Search for the cell housing the specified text and yield its (x, y) center coordinate. 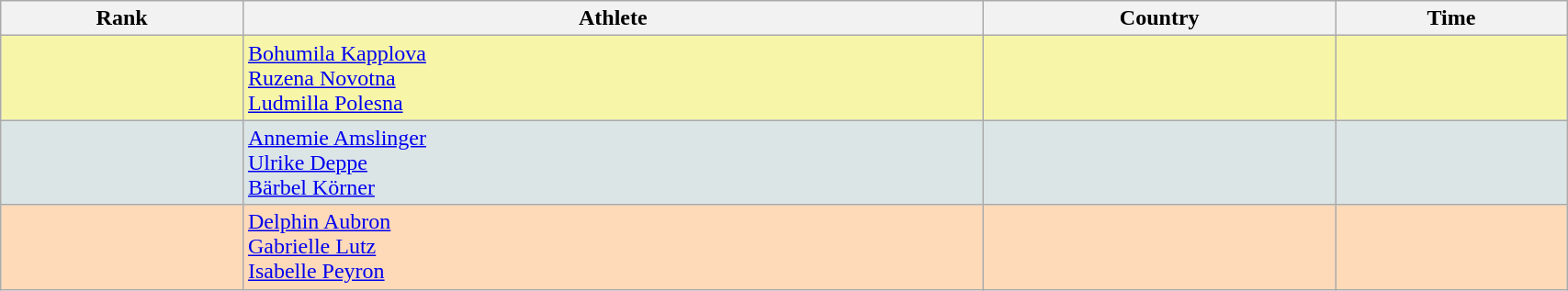
Country (1159, 18)
Annemie AmslingerUlrike DeppeBärbel Körner (613, 162)
Delphin AubronGabrielle LutzIsabelle Peyron (613, 247)
Rank (122, 18)
Time (1451, 18)
Bohumila KapplovaRuzena NovotnaLudmilla Polesna (613, 78)
Athlete (613, 18)
